For the text-containing cell, return its midpoint in (X, Y) coordinate format. 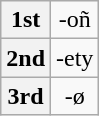
3rd (26, 96)
-ety (75, 58)
-oñ (75, 20)
-ø (75, 96)
1st (26, 20)
2nd (26, 58)
